Scan for the cell matching the given text and deliver its [X, Y] coordinate at center. 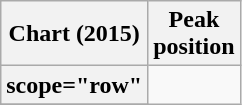
Peakposition [194, 34]
Chart (2015) [74, 34]
scope="row" [74, 85]
